Pinpoint the cell where the given text exists, returning its (X, Y) midpoint coordinate. 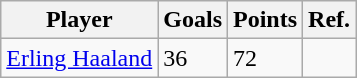
Goals (193, 20)
Player (80, 20)
36 (193, 58)
72 (266, 58)
Ref. (330, 20)
Erling Haaland (80, 58)
Points (266, 20)
